Scan for the cell matching the given text and deliver its (x, y) coordinate at center. 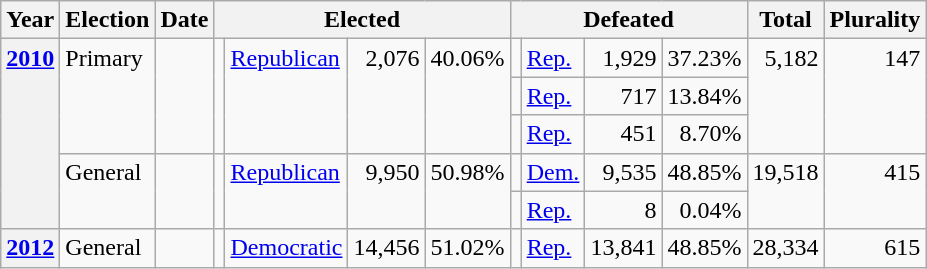
9,950 (386, 191)
717 (624, 96)
451 (624, 134)
615 (875, 248)
1,929 (624, 58)
Total (786, 20)
9,535 (624, 172)
2010 (30, 134)
415 (875, 191)
0.04% (704, 210)
8 (624, 210)
Dem. (553, 172)
51.02% (468, 248)
8.70% (704, 134)
Plurality (875, 20)
14,456 (386, 248)
28,334 (786, 248)
Date (184, 20)
37.23% (704, 58)
Primary (108, 96)
19,518 (786, 191)
Elected (362, 20)
Year (30, 20)
2012 (30, 248)
2,076 (386, 96)
5,182 (786, 96)
Democratic (286, 248)
50.98% (468, 191)
Election (108, 20)
13,841 (624, 248)
147 (875, 96)
13.84% (704, 96)
40.06% (468, 96)
Defeated (628, 20)
